Extract the (X, Y) coordinate from the center of the cell holding the provided text.  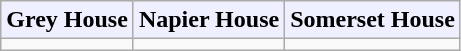
Napier House (208, 20)
Somerset House (373, 20)
Grey House (68, 20)
